Locate the cell with the specified text and output its [x, y] center coordinate. 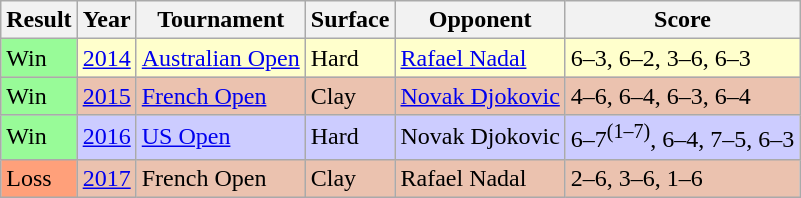
Loss [39, 178]
2014 [106, 58]
2015 [106, 96]
Opponent [480, 20]
Surface [350, 20]
Score [682, 20]
6–7(1–7), 6–4, 7–5, 6–3 [682, 138]
Year [106, 20]
2016 [106, 138]
2–6, 3–6, 1–6 [682, 178]
Australian Open [220, 58]
Result [39, 20]
6–3, 6–2, 3–6, 6–3 [682, 58]
Tournament [220, 20]
4–6, 6–4, 6–3, 6–4 [682, 96]
US Open [220, 138]
2017 [106, 178]
